Locate the cell with the specified text and output its [X, Y] center coordinate. 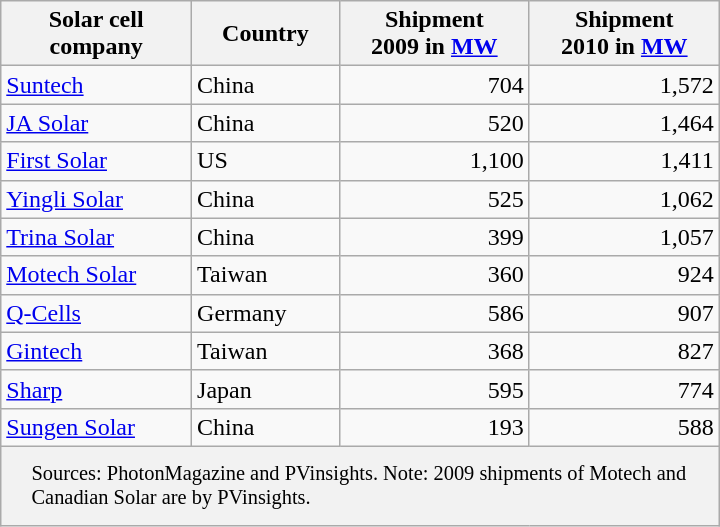
Trina Solar [96, 237]
Gintech [96, 351]
586 [434, 313]
US [266, 161]
525 [434, 199]
368 [434, 351]
Solar cellcompany [96, 34]
JA Solar [96, 123]
360 [434, 275]
595 [434, 389]
First Solar [96, 161]
Yingli Solar [96, 199]
193 [434, 427]
588 [624, 427]
Q-Cells [96, 313]
399 [434, 237]
Sungen Solar [96, 427]
Sources: PhotonMagazine and PVinsights. Note: 2009 shipments of Motech and Canadian Solar are by PVinsights. [360, 486]
Country [266, 34]
1,411 [624, 161]
1,572 [624, 85]
Motech Solar [96, 275]
Sharp [96, 389]
1,464 [624, 123]
Shipment2009 in MW [434, 34]
704 [434, 85]
774 [624, 389]
827 [624, 351]
1,100 [434, 161]
Japan [266, 389]
924 [624, 275]
907 [624, 313]
1,062 [624, 199]
520 [434, 123]
Suntech [96, 85]
Germany [266, 313]
Shipment2010 in MW [624, 34]
1,057 [624, 237]
